Pinpoint the cell where the given text exists, returning its [x, y] midpoint coordinate. 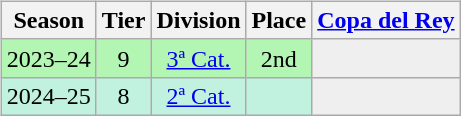
2024–25 [48, 96]
3ª Cat. [198, 58]
2nd [279, 58]
9 [124, 58]
Copa del Rey [386, 20]
Place [279, 20]
Division [198, 20]
2ª Cat. [198, 96]
Season [48, 20]
2023–24 [48, 58]
8 [124, 96]
Tier [124, 20]
